Extract the (X, Y) coordinate from the center of the cell holding the provided text.  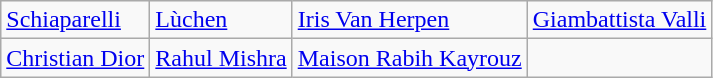
Maison Rabih Kayrouz (410, 58)
Schiaparelli (76, 20)
Iris Van Herpen (410, 20)
Lùchen (221, 20)
Rahul Mishra (221, 58)
Giambattista Valli (620, 20)
Christian Dior (76, 58)
